Provide the (X, Y) coordinate of the cell's center where the given text is located.  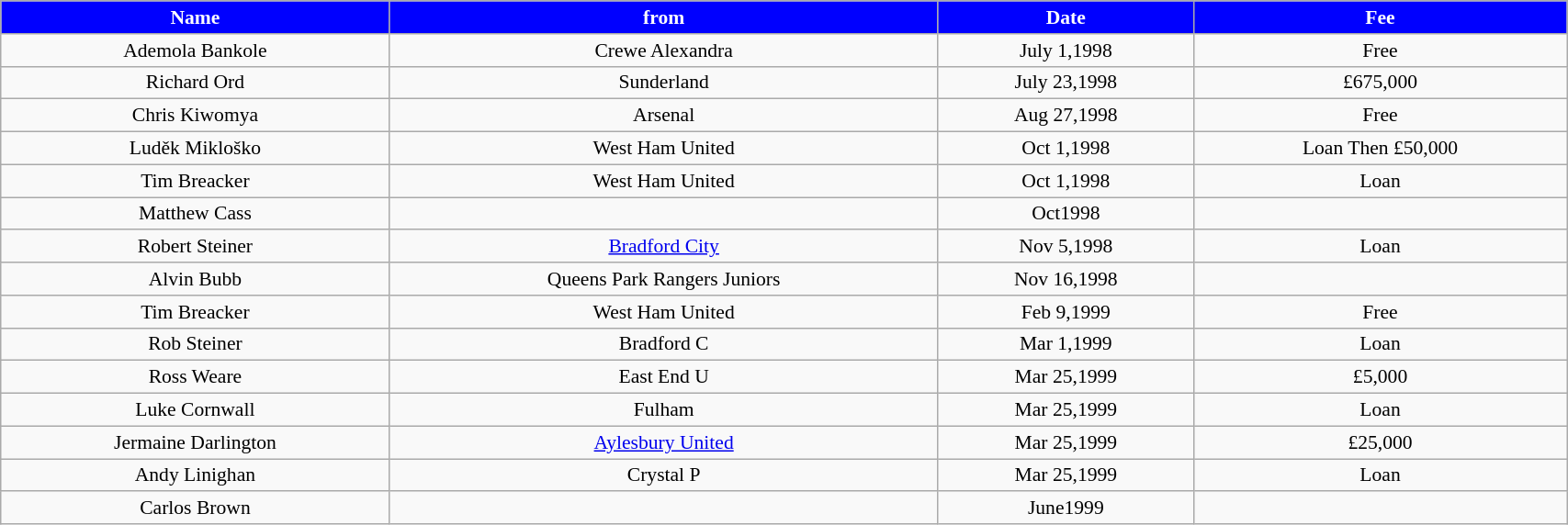
Fulham (663, 410)
£675,000 (1380, 83)
Arsenal (663, 116)
Oct1998 (1066, 214)
Luděk Mikloško (195, 149)
June1999 (1066, 508)
East End U (663, 377)
Ross Weare (195, 377)
Matthew Cass (195, 214)
Date (1066, 17)
£5,000 (1380, 377)
Loan Then £50,000 (1380, 149)
Rob Steiner (195, 344)
Feb 9,1999 (1066, 312)
Richard Ord (195, 83)
Queens Park Rangers Juniors (663, 279)
Bradford C (663, 344)
Alvin Bubb (195, 279)
from (663, 17)
Carlos Brown (195, 508)
Aug 27,1998 (1066, 116)
Mar 1,1999 (1066, 344)
Jermaine Darlington (195, 442)
July 1,1998 (1066, 50)
Luke Cornwall (195, 410)
Crewe Alexandra (663, 50)
Crystal P (663, 475)
Nov 5,1998 (1066, 247)
Andy Linighan (195, 475)
Chris Kiwomya (195, 116)
Fee (1380, 17)
Sunderland (663, 83)
Nov 16,1998 (1066, 279)
Ademola Bankole (195, 50)
Bradford City (663, 247)
Robert Steiner (195, 247)
Aylesbury United (663, 442)
July 23,1998 (1066, 83)
Name (195, 17)
£25,000 (1380, 442)
